Scan for the cell matching the given text and deliver its [X, Y] coordinate at center. 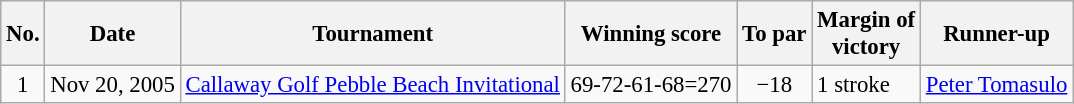
Peter Tomasulo [996, 85]
Margin ofvictory [866, 34]
1 [23, 85]
−18 [774, 85]
Winning score [651, 34]
69-72-61-68=270 [651, 85]
1 stroke [866, 85]
To par [774, 34]
Nov 20, 2005 [112, 85]
Tournament [372, 34]
Callaway Golf Pebble Beach Invitational [372, 85]
Date [112, 34]
Runner-up [996, 34]
No. [23, 34]
